Return [x, y] of the center of cell containing provided text 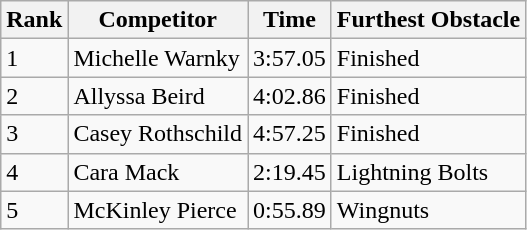
1 [34, 58]
Competitor [158, 20]
4 [34, 172]
Casey Rothschild [158, 134]
2 [34, 96]
3:57.05 [290, 58]
Cara Mack [158, 172]
2:19.45 [290, 172]
Rank [34, 20]
Michelle Warnky [158, 58]
Furthest Obstacle [428, 20]
4:57.25 [290, 134]
0:55.89 [290, 210]
4:02.86 [290, 96]
Allyssa Beird [158, 96]
5 [34, 210]
Time [290, 20]
3 [34, 134]
Lightning Bolts [428, 172]
McKinley Pierce [158, 210]
Wingnuts [428, 210]
